Identify which cell holds the provided text, then report its (X, Y) central coordinate. 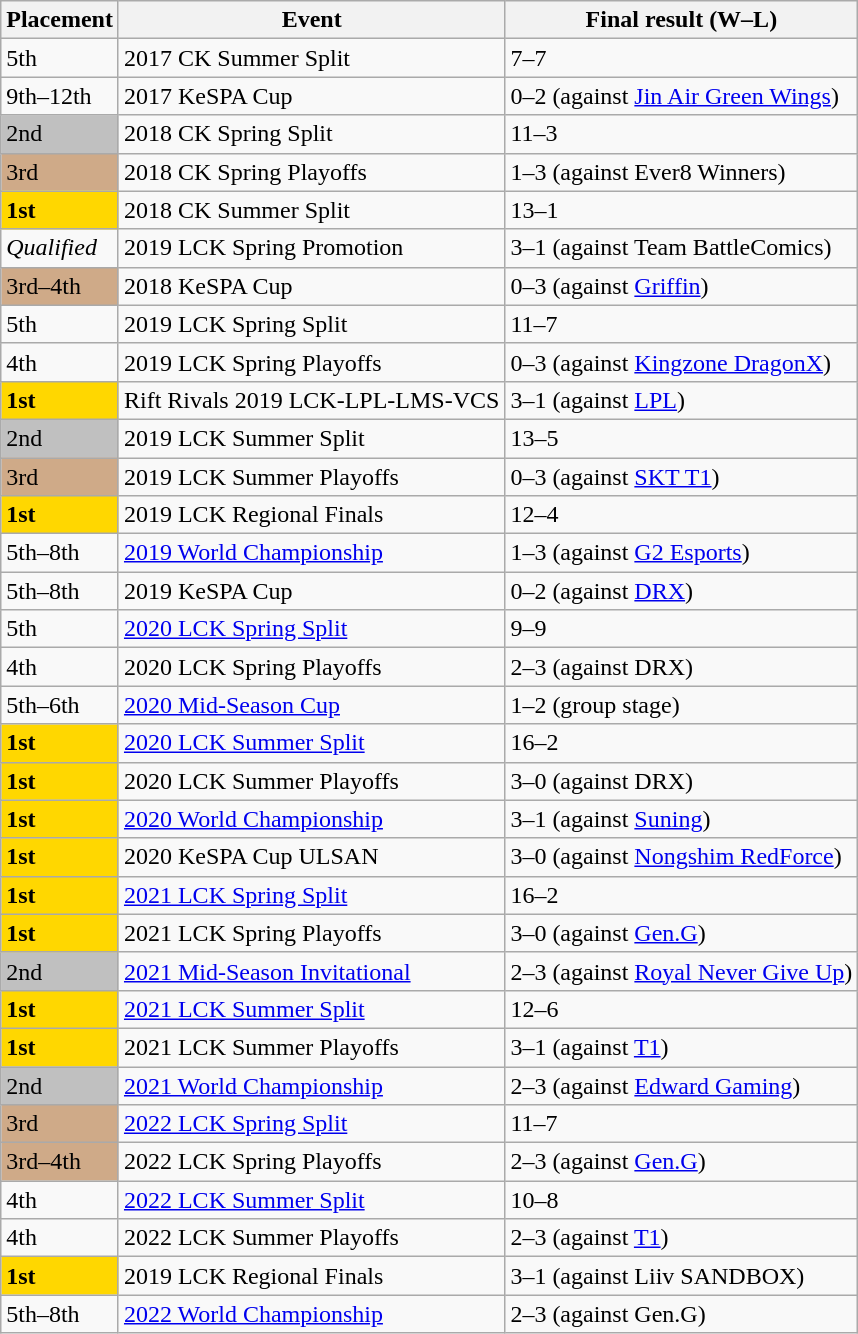
2020 LCK Summer Playoffs (311, 781)
2019 LCK Spring Promotion (311, 248)
2018 CK Spring Split (311, 134)
7–7 (682, 58)
2021 Mid-Season Invitational (311, 971)
1–2 (group stage) (682, 705)
10–8 (682, 1200)
0–3 (against SKT T1) (682, 477)
Final result (W–L) (682, 20)
2019 KeSPA Cup (311, 591)
2–3 (against Royal Never Give Up) (682, 971)
2018 CK Summer Split (311, 210)
11–3 (682, 134)
2022 LCK Summer Playoffs (311, 1238)
13–1 (682, 210)
3–1 (against Suning) (682, 819)
3–1 (against Liiv SANDBOX) (682, 1276)
5th–6th (60, 705)
3–0 (against Nongshim RedForce) (682, 857)
2022 LCK Spring Playoffs (311, 1162)
2017 KeSPA Cup (311, 96)
2–3 (against DRX) (682, 667)
2–3 (against T1) (682, 1238)
Event (311, 20)
2021 World Championship (311, 1085)
1–3 (against Ever8 Winners) (682, 172)
2020 KeSPA Cup ULSAN (311, 857)
2018 KeSPA Cup (311, 286)
12–6 (682, 1009)
Placement (60, 20)
2–3 (against Edward Gaming) (682, 1085)
2018 CK Spring Playoffs (311, 172)
2021 LCK Summer Split (311, 1009)
12–4 (682, 515)
1–3 (against G2 Esports) (682, 553)
2021 LCK Summer Playoffs (311, 1047)
2019 LCK Summer Playoffs (311, 477)
2019 LCK Summer Split (311, 438)
3–1 (against LPL) (682, 400)
0–2 (against Jin Air Green Wings) (682, 96)
0–3 (against Kingzone DragonX) (682, 362)
2020 LCK Summer Split (311, 743)
2020 World Championship (311, 819)
Qualified (60, 248)
2022 LCK Spring Split (311, 1124)
2021 LCK Spring Split (311, 895)
3–1 (against Team BattleComics) (682, 248)
2020 LCK Spring Playoffs (311, 667)
3–1 (against T1) (682, 1047)
2022 LCK Summer Split (311, 1200)
2020 Mid-Season Cup (311, 705)
2019 World Championship (311, 553)
2017 CK Summer Split (311, 58)
2020 LCK Spring Split (311, 629)
3–0 (against DRX) (682, 781)
9th–12th (60, 96)
Rift Rivals 2019 LCK-LPL-LMS-VCS (311, 400)
0–3 (against Griffin) (682, 286)
2019 LCK Spring Playoffs (311, 362)
0–2 (against DRX) (682, 591)
2019 LCK Spring Split (311, 324)
13–5 (682, 438)
2022 World Championship (311, 1314)
3–0 (against Gen.G) (682, 933)
9–9 (682, 629)
2021 LCK Spring Playoffs (311, 933)
